Return [X, Y] of the center of cell containing provided text 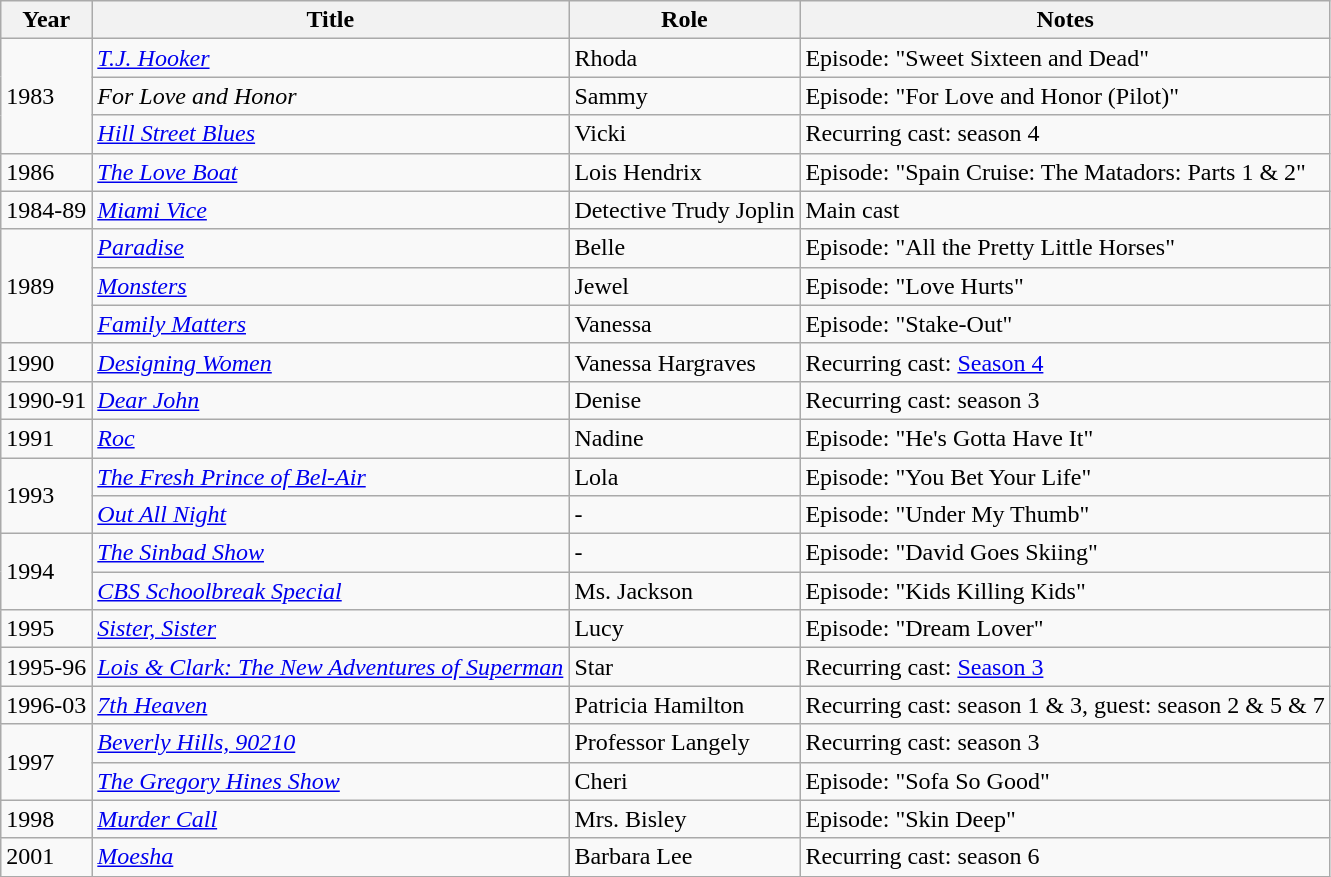
Recurring cast: season 6 [1065, 857]
The Sinbad Show [330, 553]
Year [46, 20]
1998 [46, 819]
Mrs. Bisley [684, 819]
Paradise [330, 248]
1989 [46, 286]
Episode: "Skin Deep" [1065, 819]
Lola [684, 477]
Recurring cast: season 4 [1065, 134]
Cheri [684, 781]
The Love Boat [330, 172]
Episode: "All the Pretty Little Horses" [1065, 248]
Detective Trudy Joplin [684, 210]
For Love and Honor [330, 96]
7th Heaven [330, 705]
Professor Langely [684, 743]
Hill Street Blues [330, 134]
Vanessa [684, 324]
Recurring cast: Season 3 [1065, 667]
The Fresh Prince of Bel-Air [330, 477]
Notes [1065, 20]
1991 [46, 438]
Episode: "Dream Lover" [1065, 629]
Episode: "Kids Killing Kids" [1065, 591]
Barbara Lee [684, 857]
Episode: "Sweet Sixteen and Dead" [1065, 58]
Title [330, 20]
Episode: "David Goes Skiing" [1065, 553]
Episode: "Spain Cruise: The Matadors: Parts 1 & 2" [1065, 172]
1994 [46, 572]
2001 [46, 857]
Main cast [1065, 210]
1984-89 [46, 210]
1993 [46, 496]
Vanessa Hargraves [684, 362]
Episode: "Under My Thumb" [1065, 515]
1995-96 [46, 667]
Belle [684, 248]
1990-91 [46, 400]
Miami Vice [330, 210]
Recurring cast: season 1 & 3, guest: season 2 & 5 & 7 [1065, 705]
Episode: "You Bet Your Life" [1065, 477]
Designing Women [330, 362]
Sammy [684, 96]
Nadine [684, 438]
Dear John [330, 400]
Patricia Hamilton [684, 705]
1986 [46, 172]
Denise [684, 400]
Sister, Sister [330, 629]
Recurring cast: Season 4 [1065, 362]
1997 [46, 762]
Moesha [330, 857]
Out All Night [330, 515]
Episode: "Stake-Out" [1065, 324]
Episode: "Sofa So Good" [1065, 781]
1983 [46, 96]
Lois & Clark: The New Adventures of Superman [330, 667]
Lucy [684, 629]
Lois Hendrix [684, 172]
1990 [46, 362]
Episode: "For Love and Honor (Pilot)" [1065, 96]
Episode: "Love Hurts" [1065, 286]
1996-03 [46, 705]
Star [684, 667]
Rhoda [684, 58]
Roc [330, 438]
Monsters [330, 286]
Jewel [684, 286]
Episode: "He's Gotta Have It" [1065, 438]
Vicki [684, 134]
T.J. Hooker [330, 58]
Role [684, 20]
Murder Call [330, 819]
Beverly Hills, 90210 [330, 743]
The Gregory Hines Show [330, 781]
Family Matters [330, 324]
CBS Schoolbreak Special [330, 591]
Ms. Jackson [684, 591]
1995 [46, 629]
